Find where the given text appears and provide that cell's center as (x, y) coordinate. 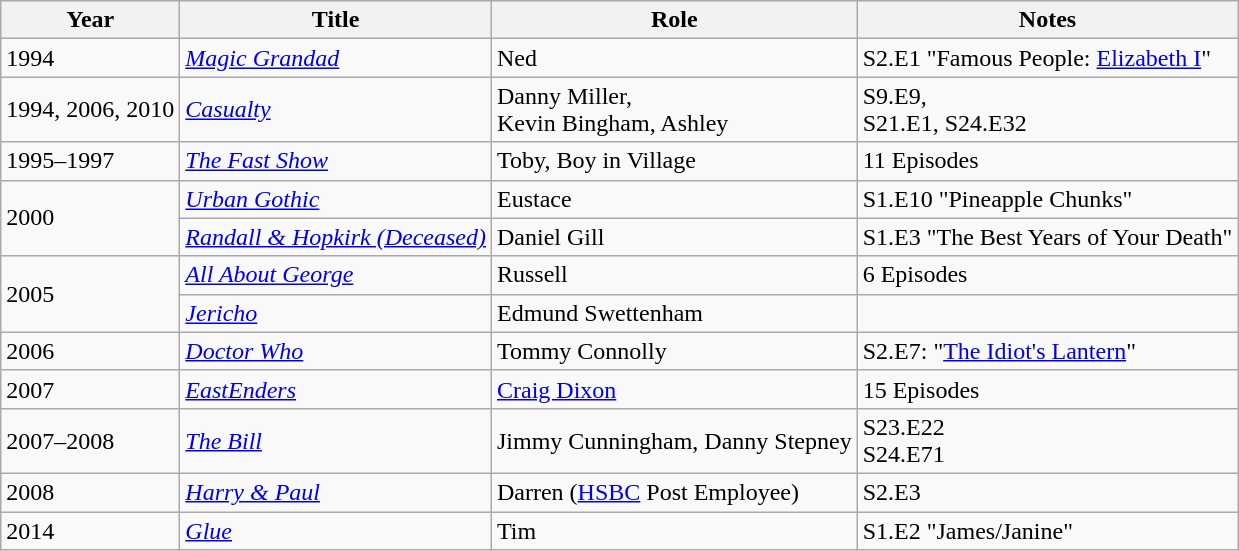
EastEnders (336, 389)
Magic Grandad (336, 58)
S1.E2 "James/Janine" (1048, 531)
Jimmy Cunningham, Danny Stepney (674, 440)
Danny Miller,Kevin Bingham, Ashley (674, 110)
1995–1997 (90, 161)
2000 (90, 218)
S2.E3 (1048, 492)
2007–2008 (90, 440)
S2.E1 "Famous People: Elizabeth I" (1048, 58)
2006 (90, 351)
Jericho (336, 313)
Toby, Boy in Village (674, 161)
Role (674, 20)
Title (336, 20)
Daniel Gill (674, 237)
Ned (674, 58)
S23.E22S24.E71 (1048, 440)
S2.E7: "The Idiot's Lantern" (1048, 351)
Urban Gothic (336, 199)
1994 (90, 58)
2008 (90, 492)
Doctor Who (336, 351)
2005 (90, 294)
All About George (336, 275)
Craig Dixon (674, 389)
11 Episodes (1048, 161)
S9.E9,S21.E1, S24.E32 (1048, 110)
Edmund Swettenham (674, 313)
S1.E10 "Pineapple Chunks" (1048, 199)
Darren (HSBC Post Employee) (674, 492)
Randall & Hopkirk (Deceased) (336, 237)
Casualty (336, 110)
S1.E3 "The Best Years of Your Death" (1048, 237)
Tommy Connolly (674, 351)
Year (90, 20)
Harry & Paul (336, 492)
Russell (674, 275)
Eustace (674, 199)
1994, 2006, 2010 (90, 110)
Glue (336, 531)
Tim (674, 531)
The Fast Show (336, 161)
2014 (90, 531)
6 Episodes (1048, 275)
The Bill (336, 440)
15 Episodes (1048, 389)
Notes (1048, 20)
2007 (90, 389)
